For the text-containing cell, return its midpoint in [x, y] coordinate format. 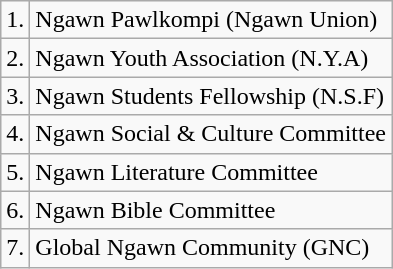
Ngawn Bible Committee [211, 210]
1. [16, 20]
Ngawn Pawlkompi (Ngawn Union) [211, 20]
5. [16, 172]
7. [16, 248]
Ngawn Social & Culture Committee [211, 134]
Ngawn Youth Association (N.Y.A) [211, 58]
Global Ngawn Community (GNC) [211, 248]
Ngawn Students Fellowship (N.S.F) [211, 96]
3. [16, 96]
6. [16, 210]
2. [16, 58]
4. [16, 134]
Ngawn Literature Committee [211, 172]
